Determine the [X, Y] coordinate at the center of the cell enclosing the given text.  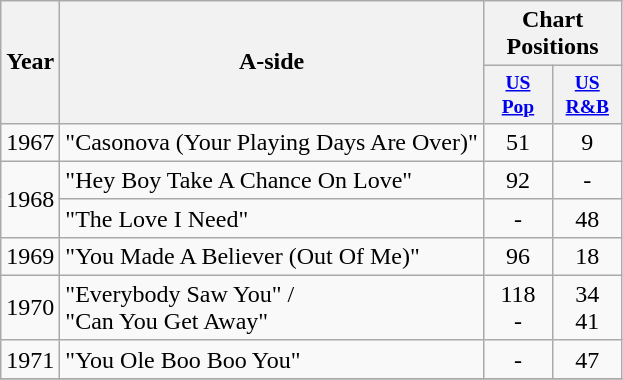
US Pop [518, 94]
92 [518, 180]
18 [588, 256]
1971 [30, 359]
"The Love I Need" [272, 218]
"Casonova (Your Playing Days Are Over)" [272, 142]
A-side [272, 62]
9 [588, 142]
"Everybody Saw You" /"Can You Get Away" [272, 308]
1969 [30, 256]
"You Made A Believer (Out Of Me)" [272, 256]
USR&B [588, 94]
47 [588, 359]
3441 [588, 308]
118- [518, 308]
1968 [30, 199]
Year [30, 62]
"Hey Boy Take A Chance On Love" [272, 180]
Chart Positions [552, 34]
48 [588, 218]
"You Ole Boo Boo You" [272, 359]
51 [518, 142]
1970 [30, 308]
1967 [30, 142]
96 [518, 256]
